Find where the given text appears and provide that cell's center as [X, Y] coordinate. 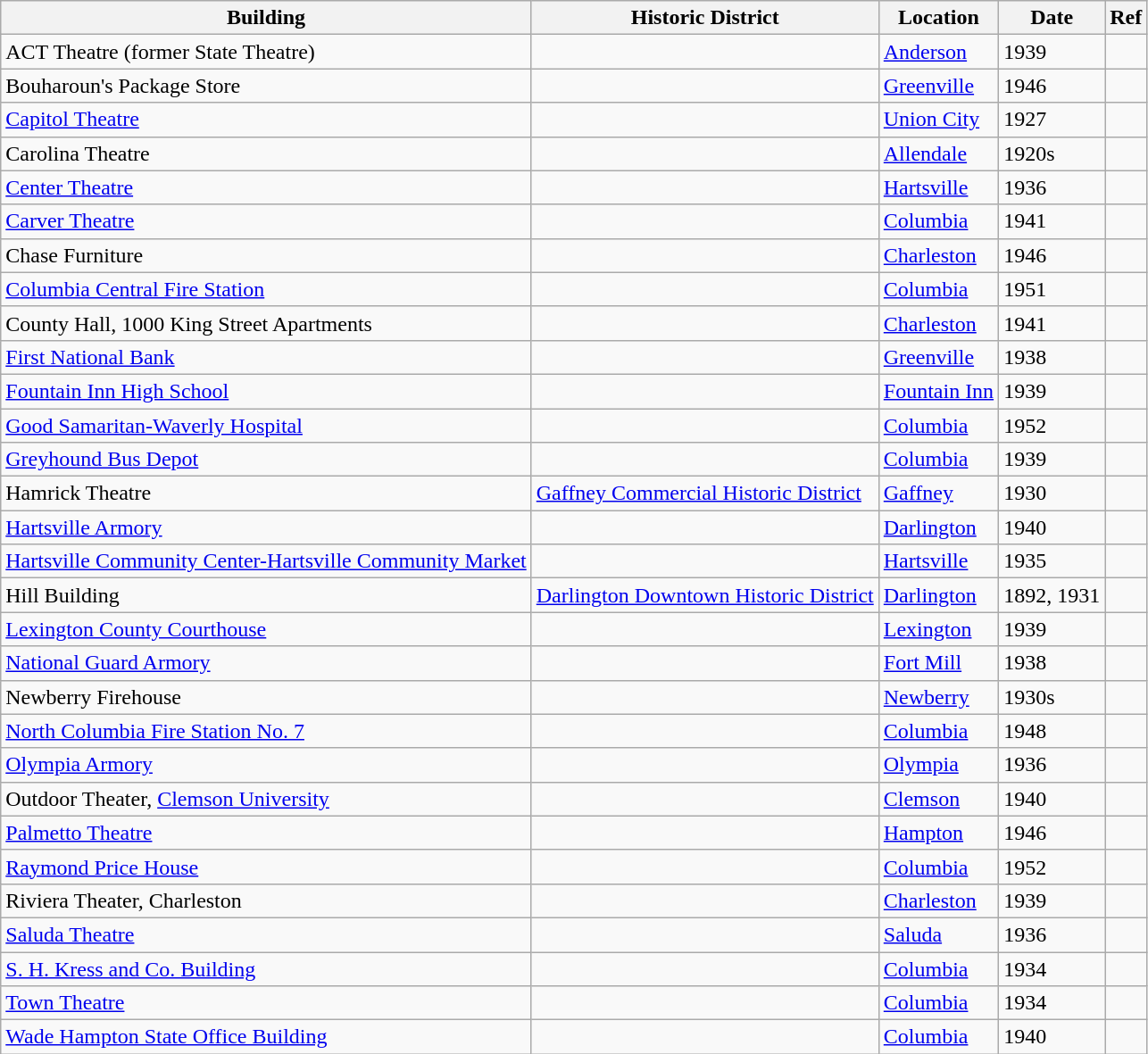
Saluda Theatre [266, 934]
Hamrick Theatre [266, 494]
Darlington Downtown Historic District [705, 595]
Town Theatre [266, 1003]
1930s [1052, 697]
Anderson [938, 52]
1948 [1052, 731]
ACT Theatre (former State Theatre) [266, 52]
North Columbia Fire Station No. 7 [266, 731]
Building [266, 18]
1935 [1052, 561]
Location [938, 18]
Fountain Inn [938, 391]
S. H. Kress and Co. Building [266, 968]
Lexington County Courthouse [266, 629]
First National Bank [266, 357]
Allendale [938, 154]
Good Samaritan-Waverly Hospital [266, 426]
Greyhound Bus Depot [266, 460]
Olympia Armory [266, 765]
Saluda [938, 934]
Chase Furniture [266, 255]
Hartsville Armory [266, 527]
1951 [1052, 289]
Union City [938, 120]
1920s [1052, 154]
Center Theatre [266, 187]
County Hall, 1000 King Street Apartments [266, 323]
1930 [1052, 494]
Date [1052, 18]
Capitol Theatre [266, 120]
Newberry Firehouse [266, 697]
Fort Mill [938, 663]
National Guard Armory [266, 663]
Hartsville Community Center-Hartsville Community Market [266, 561]
Carolina Theatre [266, 154]
Olympia [938, 765]
Gaffney Commercial Historic District [705, 494]
Outdoor Theater, Clemson University [266, 799]
Raymond Price House [266, 867]
Lexington [938, 629]
Clemson [938, 799]
Fountain Inn High School [266, 391]
Hill Building [266, 595]
Columbia Central Fire Station [266, 289]
1927 [1052, 120]
Carver Theatre [266, 221]
Historic District [705, 18]
1892, 1931 [1052, 595]
Ref [1127, 18]
Gaffney [938, 494]
Palmetto Theatre [266, 833]
Bouharoun's Package Store [266, 86]
Riviera Theater, Charleston [266, 900]
Newberry [938, 697]
Wade Hampton State Office Building [266, 1037]
Hampton [938, 833]
